Return the [x, y] coordinate for the center point of the cell that contains the specified text.  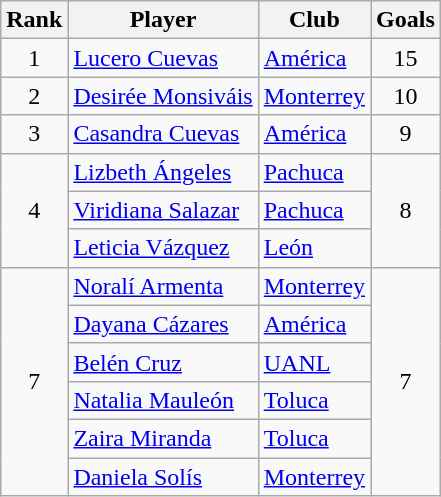
2 [34, 96]
1 [34, 58]
Lucero Cuevas [163, 58]
Casandra Cuevas [163, 134]
León [314, 248]
Viridiana Salazar [163, 210]
15 [406, 58]
Leticia Vázquez [163, 248]
Player [163, 20]
Rank [34, 20]
Club [314, 20]
4 [34, 210]
Natalia Mauleón [163, 400]
Desirée Monsiváis [163, 96]
10 [406, 96]
9 [406, 134]
UANL [314, 362]
Goals [406, 20]
Belén Cruz [163, 362]
8 [406, 210]
Daniela Solís [163, 477]
Noralí Armenta [163, 286]
Zaira Miranda [163, 438]
Lizbeth Ángeles [163, 172]
3 [34, 134]
Dayana Cázares [163, 324]
